Find where the given text appears and provide that cell's center as [x, y] coordinate. 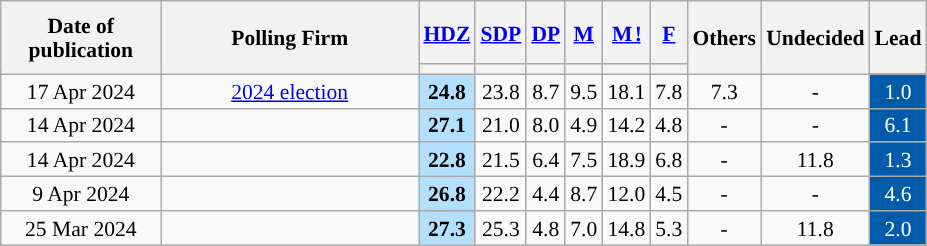
27.1 [446, 125]
18.9 [626, 160]
Lead [898, 38]
7.5 [584, 160]
F [668, 32]
2.0 [898, 228]
Undecided [815, 38]
SDP [500, 32]
25 Mar 2024 [81, 228]
DP [546, 32]
22.8 [446, 160]
M [584, 32]
1.3 [898, 160]
9 Apr 2024 [81, 194]
4.6 [898, 194]
5.3 [668, 228]
4.5 [668, 194]
21.5 [500, 160]
14.2 [626, 125]
24.8 [446, 91]
7.0 [584, 228]
6.1 [898, 125]
HDZ [446, 32]
M ! [626, 32]
17 Apr 2024 [81, 91]
7.3 [724, 91]
22.2 [500, 194]
8.0 [546, 125]
2024 election [290, 91]
6.4 [546, 160]
1.0 [898, 91]
12.0 [626, 194]
21.0 [500, 125]
18.1 [626, 91]
4.4 [546, 194]
14.8 [626, 228]
6.8 [668, 160]
25.3 [500, 228]
Polling Firm [290, 38]
7.8 [668, 91]
23.8 [500, 91]
26.8 [446, 194]
9.5 [584, 91]
Date of publication [81, 38]
27.3 [446, 228]
Others [724, 38]
4.9 [584, 125]
